Find where the given text appears and provide that cell's center as [x, y] coordinate. 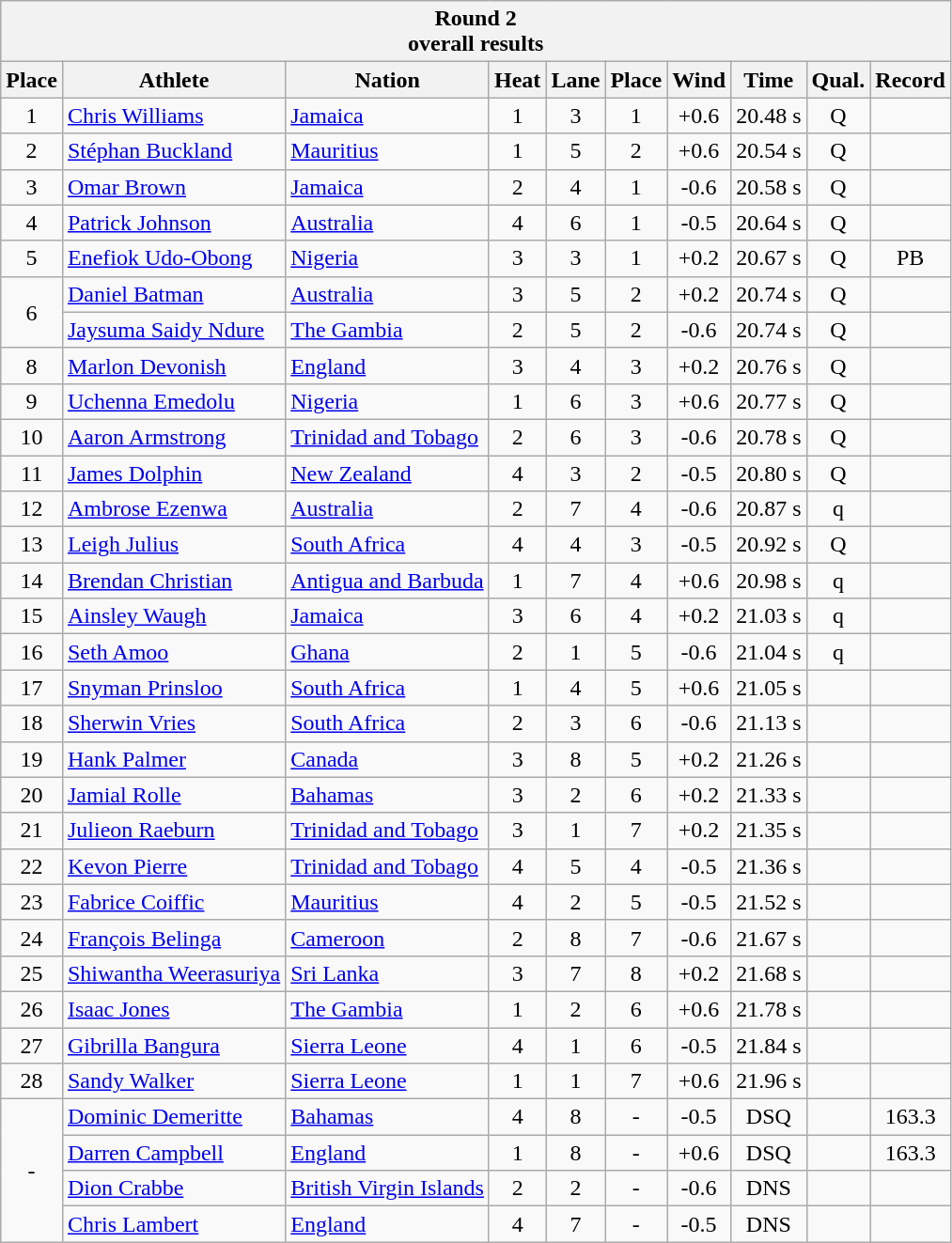
Shiwantha Weerasuriya [173, 973]
11 [32, 473]
27 [32, 1046]
20.58 s [769, 187]
21.68 s [769, 973]
Dominic Demeritte [173, 1117]
26 [32, 1009]
Ambrose Ezenwa [173, 509]
Antigua and Barbuda [387, 581]
20.77 s [769, 401]
Chris Williams [173, 116]
21.33 s [769, 795]
21.05 s [769, 688]
François Belinga [173, 938]
18 [32, 723]
Jaysuma Saidy Ndure [173, 330]
Julieon Raeburn [173, 831]
James Dolphin [173, 473]
Heat [517, 80]
Cameroon [387, 938]
Round 2 overall results [476, 32]
21.84 s [769, 1046]
20.98 s [769, 581]
Gibrilla Bangura [173, 1046]
Sandy Walker [173, 1081]
19 [32, 759]
Canada [387, 759]
Aaron Armstrong [173, 437]
Hank Palmer [173, 759]
Isaac Jones [173, 1009]
20.76 s [769, 365]
28 [32, 1081]
Darren Campbell [173, 1153]
15 [32, 616]
Wind [699, 80]
21.26 s [769, 759]
20.54 s [769, 151]
21.35 s [769, 831]
Marlon Devonish [173, 365]
22 [32, 866]
20.64 s [769, 223]
Dion Crabbe [173, 1189]
Nation [387, 80]
21.04 s [769, 652]
14 [32, 581]
Jamial Rolle [173, 795]
Uchenna Emedolu [173, 401]
Leigh Julius [173, 545]
21.67 s [769, 938]
Chris Lambert [173, 1224]
Lane [575, 80]
Record [911, 80]
New Zealand [387, 473]
20.48 s [769, 116]
20.67 s [769, 258]
21.52 s [769, 902]
21.36 s [769, 866]
20.87 s [769, 509]
21.96 s [769, 1081]
20.78 s [769, 437]
Kevon Pierre [173, 866]
Patrick Johnson [173, 223]
Daniel Batman [173, 294]
Time [769, 80]
20.80 s [769, 473]
Enefiok Udo-Obong [173, 258]
16 [32, 652]
24 [32, 938]
25 [32, 973]
Ghana [387, 652]
Snyman Prinsloo [173, 688]
Qual. [838, 80]
13 [32, 545]
23 [32, 902]
20.92 s [769, 545]
Brendan Christian [173, 581]
21 [32, 831]
Stéphan Buckland [173, 151]
21.78 s [769, 1009]
PB [911, 258]
10 [32, 437]
17 [32, 688]
20 [32, 795]
Athlete [173, 80]
Omar Brown [173, 187]
Ainsley Waugh [173, 616]
Fabrice Coiffic [173, 902]
21.03 s [769, 616]
Sri Lanka [387, 973]
21.13 s [769, 723]
Seth Amoo [173, 652]
9 [32, 401]
British Virgin Islands [387, 1189]
Sherwin Vries [173, 723]
12 [32, 509]
